Capture the cell that displays the provided text and extract its [x, y] central coordinate. 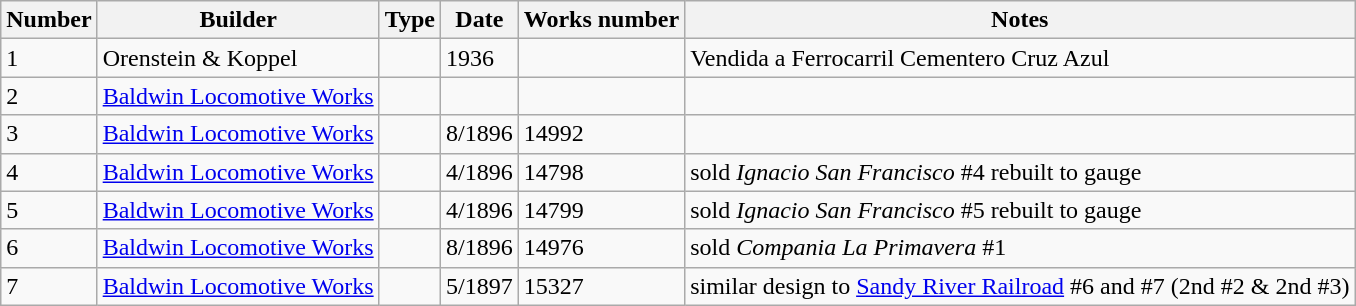
Works number [601, 20]
5 [49, 210]
7 [49, 286]
Builder [238, 20]
1936 [479, 58]
14992 [601, 134]
14798 [601, 172]
2 [49, 96]
4 [49, 172]
sold Compania La Primavera #1 [1020, 248]
sold Ignacio San Francisco #4 rebuilt to gauge [1020, 172]
14799 [601, 210]
15327 [601, 286]
sold Ignacio San Francisco #5 rebuilt to gauge [1020, 210]
14976 [601, 248]
1 [49, 58]
similar design to Sandy River Railroad #6 and #7 (2nd #2 & 2nd #3) [1020, 286]
Vendida a Ferrocarril Cementero Cruz Azul [1020, 58]
Notes [1020, 20]
6 [49, 248]
Orenstein & Koppel [238, 58]
Number [49, 20]
5/1897 [479, 286]
Type [410, 20]
3 [49, 134]
Date [479, 20]
